Scan for the cell matching the given text and deliver its [X, Y] coordinate at center. 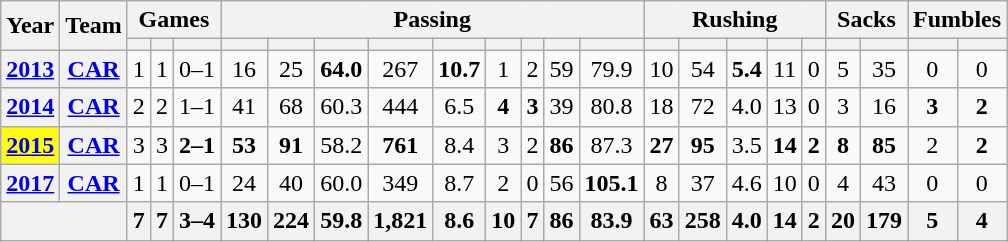
8.6 [460, 221]
Fumbles [958, 20]
8.7 [460, 183]
35 [884, 69]
258 [702, 221]
2013 [30, 69]
13 [784, 107]
79.9 [612, 69]
63 [662, 221]
2015 [30, 145]
105.1 [612, 183]
39 [562, 107]
4.6 [746, 183]
1,821 [400, 221]
54 [702, 69]
64.0 [342, 69]
56 [562, 183]
24 [244, 183]
59 [562, 69]
179 [884, 221]
68 [292, 107]
58.2 [342, 145]
18 [662, 107]
80.8 [612, 107]
91 [292, 145]
267 [400, 69]
8.4 [460, 145]
6.5 [460, 107]
59.8 [342, 221]
60.3 [342, 107]
2017 [30, 183]
11 [784, 69]
10.7 [460, 69]
95 [702, 145]
60.0 [342, 183]
53 [244, 145]
130 [244, 221]
1–1 [196, 107]
2–1 [196, 145]
5.4 [746, 69]
37 [702, 183]
3–4 [196, 221]
40 [292, 183]
25 [292, 69]
41 [244, 107]
Sacks [866, 20]
Rushing [734, 20]
Games [174, 20]
85 [884, 145]
224 [292, 221]
2014 [30, 107]
761 [400, 145]
Passing [433, 20]
27 [662, 145]
349 [400, 183]
20 [842, 221]
87.3 [612, 145]
Team [94, 26]
72 [702, 107]
43 [884, 183]
Year [30, 26]
444 [400, 107]
83.9 [612, 221]
3.5 [746, 145]
